Search for the cell housing the specified text and yield its [X, Y] center coordinate. 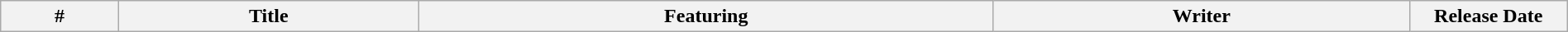
Release Date [1489, 16]
Featuring [706, 16]
Title [268, 16]
Writer [1201, 16]
# [60, 16]
